Find where the given text appears and provide that cell's center as [x, y] coordinate. 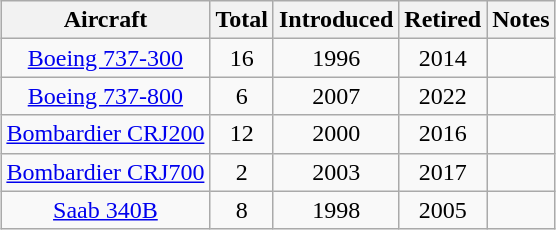
2022 [443, 96]
2016 [443, 134]
2005 [443, 210]
16 [242, 58]
Saab 340B [106, 210]
Retired [443, 20]
Notes [521, 20]
Boeing 737-800 [106, 96]
6 [242, 96]
Boeing 737-300 [106, 58]
1998 [336, 210]
2014 [443, 58]
2 [242, 172]
2017 [443, 172]
Bombardier CRJ700 [106, 172]
Total [242, 20]
Introduced [336, 20]
12 [242, 134]
Bombardier CRJ200 [106, 134]
2000 [336, 134]
8 [242, 210]
1996 [336, 58]
Aircraft [106, 20]
2003 [336, 172]
2007 [336, 96]
